Return the (x, y) coordinate for the center point of the cell that contains the specified text.  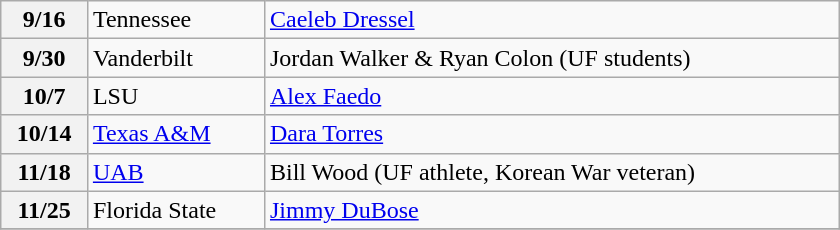
10/14 (44, 134)
9/30 (44, 58)
UAB (176, 172)
Bill Wood (UF athlete, Korean War veteran) (552, 172)
Vanderbilt (176, 58)
Jimmy DuBose (552, 210)
11/18 (44, 172)
11/25 (44, 210)
Florida State (176, 210)
10/7 (44, 96)
Alex Faedo (552, 96)
Dara Torres (552, 134)
Caeleb Dressel (552, 20)
LSU (176, 96)
Tennessee (176, 20)
Jordan Walker & Ryan Colon (UF students) (552, 58)
Texas A&M (176, 134)
9/16 (44, 20)
